From the cell containing the given text, extract its center point as (X, Y) coordinate. 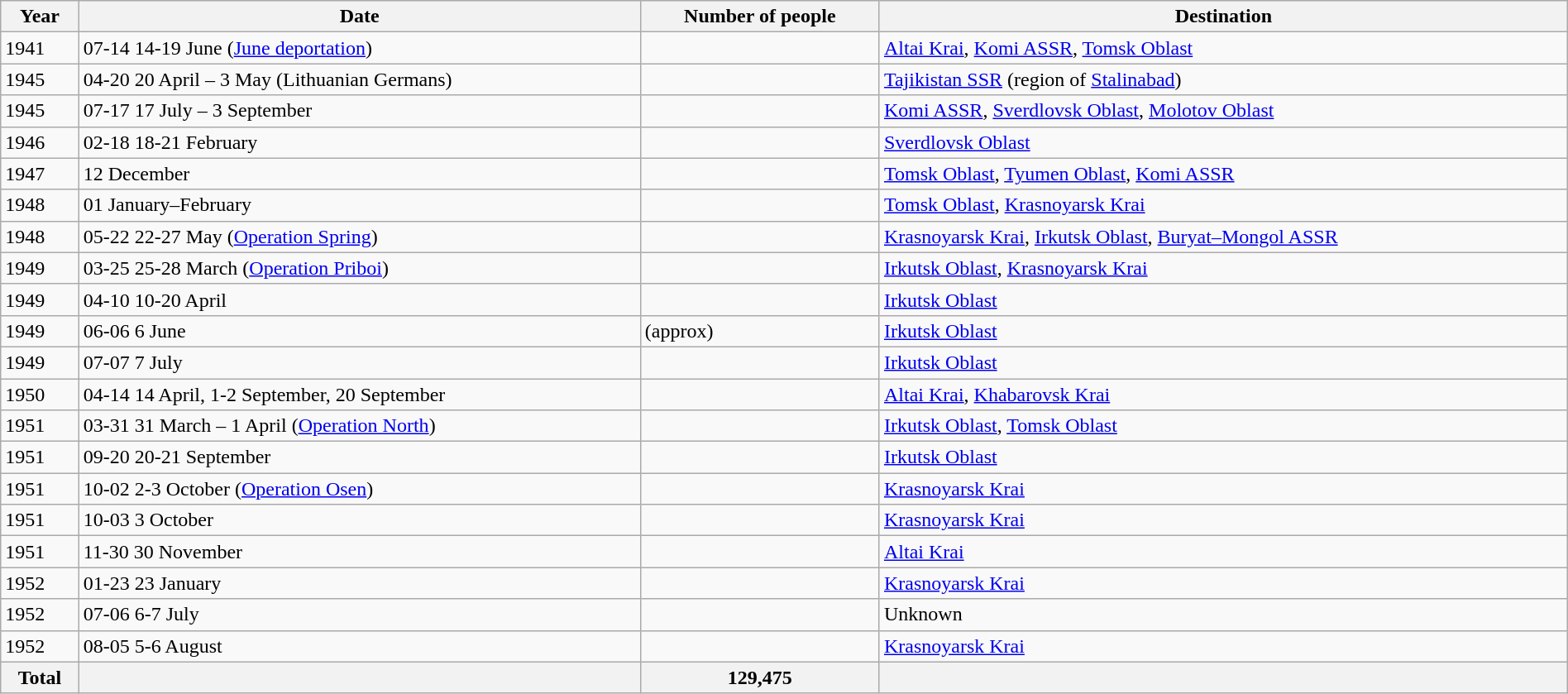
10-03 3 October (359, 520)
Krasnoyarsk Krai, Irkutsk Oblast, Buryat–Mongol ASSR (1223, 237)
08-05 5-6 August (359, 646)
12 December (359, 174)
03-31 31 March – 1 April (Operation North) (359, 426)
1947 (40, 174)
07-07 7 July (359, 362)
01-23 23 January (359, 583)
Altai Krai, Komi ASSR, Tomsk Oblast (1223, 48)
Altai Krai, Khabarovsk Krai (1223, 395)
Altai Krai (1223, 552)
Tomsk Oblast, Krasnoyarsk Krai (1223, 205)
Komi ASSR, Sverdlovsk Oblast, Molotov Oblast (1223, 111)
11-30 30 November (359, 552)
04-14 14 April, 1-2 September, 20 September (359, 395)
129,475 (759, 677)
(approx) (759, 331)
10-02 2-3 October (Operation Osen) (359, 489)
06-06 6 June (359, 331)
1941 (40, 48)
Tomsk Oblast, Tyumen Oblast, Komi ASSR (1223, 174)
Date (359, 17)
01 January–February (359, 205)
Sverdlovsk Oblast (1223, 142)
Unknown (1223, 615)
Tajikistan SSR (region of Stalinabad) (1223, 79)
Irkutsk Oblast, Tomsk Oblast (1223, 426)
04-20 20 April – 3 May (Lithuanian Germans) (359, 79)
02-18 18-21 February (359, 142)
07-06 6-7 July (359, 615)
03-25 25-28 March (Operation Priboi) (359, 268)
04-10 10-20 April (359, 299)
1950 (40, 395)
Number of people (759, 17)
05-22 22-27 May (Operation Spring) (359, 237)
Irkutsk Oblast, Krasnoyarsk Krai (1223, 268)
07-14 14-19 June (June deportation) (359, 48)
Year (40, 17)
1946 (40, 142)
Destination (1223, 17)
Total (40, 677)
09-20 20-21 September (359, 457)
07-17 17 July – 3 September (359, 111)
